From the cell containing the given text, extract its center point as [X, Y] coordinate. 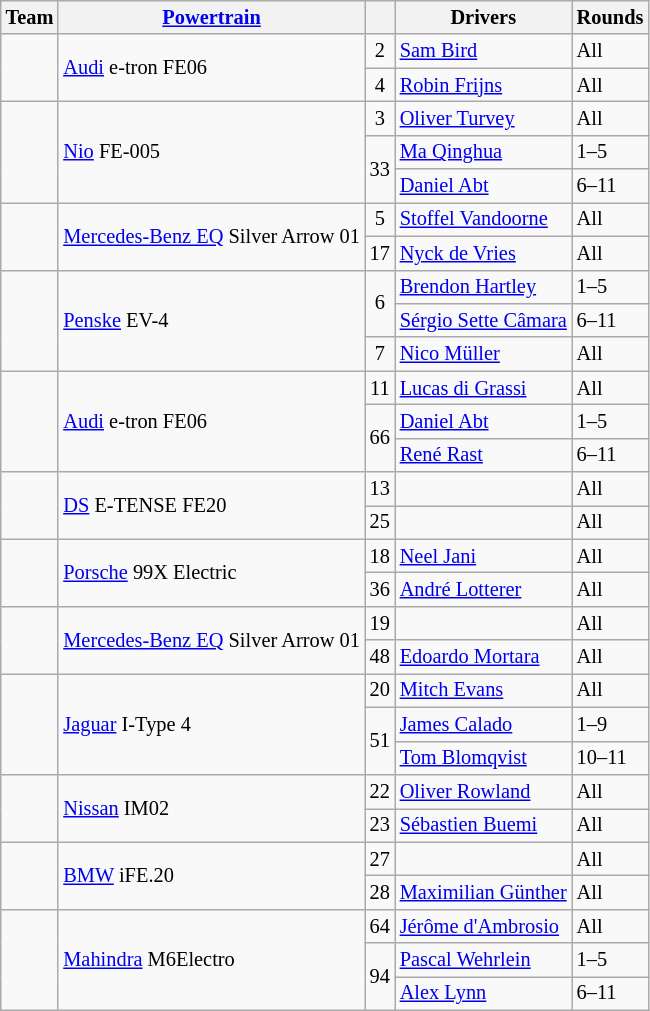
Nico Müller [484, 354]
Powertrain [211, 17]
10–11 [610, 758]
BMW iFE.20 [211, 876]
André Lotterer [484, 589]
4 [380, 85]
Lucas di Grassi [484, 388]
Brendon Hartley [484, 287]
66 [380, 438]
Team [30, 17]
6 [380, 304]
25 [380, 522]
Porsche 99X Electric [211, 572]
28 [380, 892]
27 [380, 859]
Ma Qinghua [484, 152]
Jérôme d'Ambrosio [484, 926]
DS E-TENSE FE20 [211, 506]
20 [380, 690]
2 [380, 51]
Tom Blomqvist [484, 758]
94 [380, 976]
Sébastien Buemi [484, 825]
Nissan IM02 [211, 808]
Pascal Wehrlein [484, 960]
Neel Jani [484, 556]
Mahindra M6Electro [211, 960]
Sam Bird [484, 51]
23 [380, 825]
3 [380, 118]
René Rast [484, 455]
51 [380, 740]
Oliver Rowland [484, 791]
36 [380, 589]
Mitch Evans [484, 690]
James Calado [484, 724]
Jaguar I-Type 4 [211, 724]
11 [380, 388]
7 [380, 354]
22 [380, 791]
Maximilian Günther [484, 892]
Sérgio Sette Câmara [484, 320]
Oliver Turvey [484, 118]
Robin Frijns [484, 85]
18 [380, 556]
Rounds [610, 17]
17 [380, 253]
19 [380, 623]
5 [380, 219]
1–9 [610, 724]
Nio FE-005 [211, 152]
48 [380, 657]
Edoardo Mortara [484, 657]
Stoffel Vandoorne [484, 219]
Penske EV-4 [211, 320]
Drivers [484, 17]
Alex Lynn [484, 993]
13 [380, 489]
33 [380, 168]
Nyck de Vries [484, 253]
64 [380, 926]
